From the cell containing the given text, extract its center point as [x, y] coordinate. 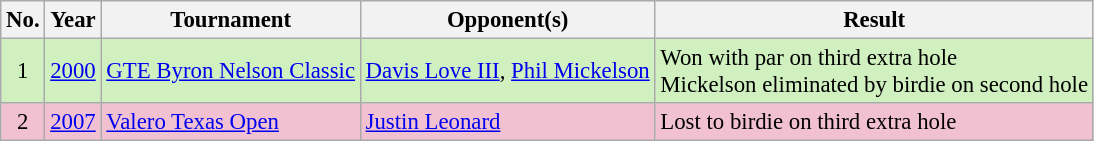
Tournament [230, 20]
No. [23, 20]
Won with par on third extra holeMickelson eliminated by birdie on second hole [874, 72]
Justin Leonard [508, 122]
Opponent(s) [508, 20]
Davis Love III, Phil Mickelson [508, 72]
Year [73, 20]
Result [874, 20]
Lost to birdie on third extra hole [874, 122]
1 [23, 72]
2007 [73, 122]
Valero Texas Open [230, 122]
GTE Byron Nelson Classic [230, 72]
2000 [73, 72]
2 [23, 122]
